Return [X, Y] of the center of cell containing provided text 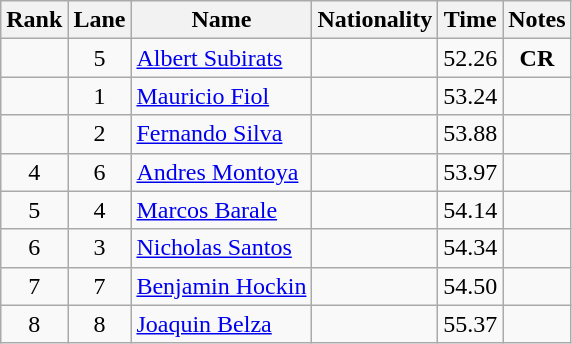
53.97 [470, 172]
Notes [537, 20]
54.34 [470, 248]
CR [537, 58]
Andres Montoya [222, 172]
Joaquin Belza [222, 324]
53.24 [470, 96]
Rank [34, 20]
54.50 [470, 286]
Marcos Barale [222, 210]
Nicholas Santos [222, 248]
1 [100, 96]
54.14 [470, 210]
Mauricio Fiol [222, 96]
53.88 [470, 134]
Fernando Silva [222, 134]
55.37 [470, 324]
3 [100, 248]
Nationality [375, 20]
Albert Subirats [222, 58]
Lane [100, 20]
Name [222, 20]
52.26 [470, 58]
2 [100, 134]
Benjamin Hockin [222, 286]
Time [470, 20]
